Extract the [X, Y] coordinate from the center of the cell holding the provided text.  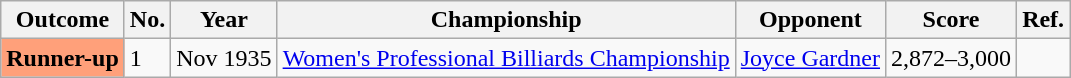
Opponent [810, 20]
2,872–3,000 [952, 58]
Ref. [1044, 20]
Outcome [63, 20]
Women's Professional Billiards Championship [506, 58]
Nov 1935 [224, 58]
1 [147, 58]
Joyce Gardner [810, 58]
Runner-up [63, 58]
No. [147, 20]
Year [224, 20]
Championship [506, 20]
Score [952, 20]
